Capture the cell that displays the provided text and extract its [X, Y] central coordinate. 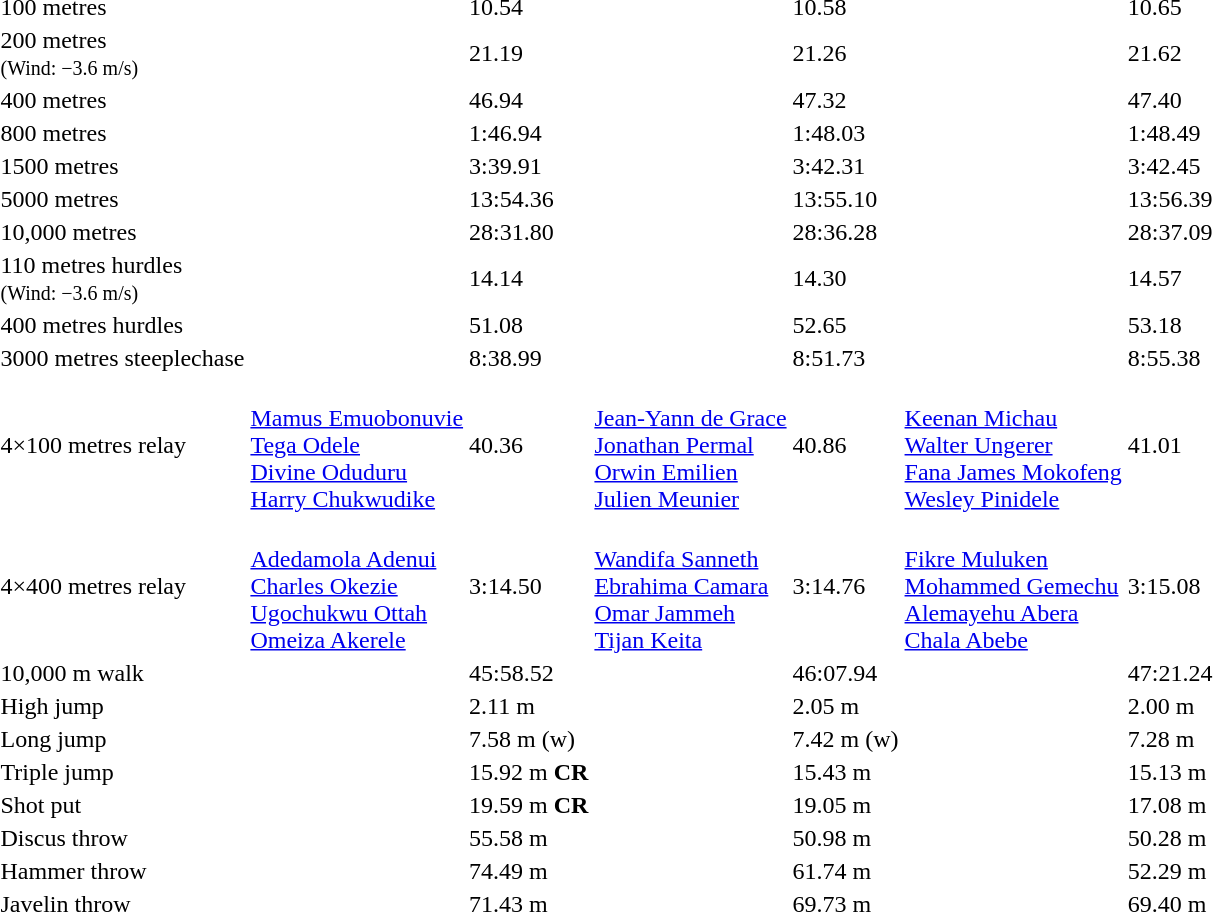
8:38.99 [529, 358]
19.59 m CR [529, 805]
52.65 [846, 325]
21.19 [529, 54]
2.05 m [846, 706]
8:51.73 [846, 358]
Fikre MulukenMohammed GemechuAlemayehu AberaChala Abebe [1013, 586]
Adedamola AdenuiCharles OkezieUgochukwu OttahOmeiza Akerele [357, 586]
55.58 m [529, 838]
1:46.94 [529, 133]
21.26 [846, 54]
50.98 m [846, 838]
15.92 m CR [529, 772]
28:36.28 [846, 232]
28:31.80 [529, 232]
Mamus EmuobonuvieTega OdeleDivine OduduruHarry Chukwudike [357, 445]
3:14.76 [846, 586]
3:42.31 [846, 166]
14.14 [529, 278]
Keenan MichauWalter UngererFana James MokofengWesley Pinidele [1013, 445]
46:07.94 [846, 673]
46.94 [529, 100]
7.58 m (w) [529, 739]
51.08 [529, 325]
Jean-Yann de GraceJonathan PermalOrwin EmilienJulien Meunier [690, 445]
74.49 m [529, 871]
3:39.91 [529, 166]
3:14.50 [529, 586]
40.36 [529, 445]
19.05 m [846, 805]
61.74 m [846, 871]
13:55.10 [846, 199]
2.11 m [529, 706]
14.30 [846, 278]
Wandifa SannethEbrahima CamaraOmar JammehTijan Keita [690, 586]
45:58.52 [529, 673]
1:48.03 [846, 133]
13:54.36 [529, 199]
47.32 [846, 100]
15.43 m [846, 772]
7.42 m (w) [846, 739]
40.86 [846, 445]
